Pinpoint the cell where the given text exists, returning its (x, y) midpoint coordinate. 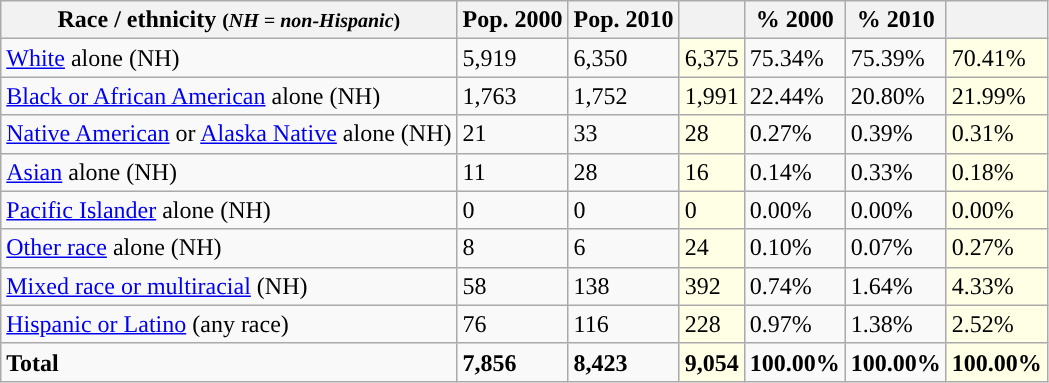
1,752 (624, 96)
20.80% (896, 96)
21.99% (996, 96)
0.14% (794, 172)
Other race alone (NH) (229, 248)
White alone (NH) (229, 58)
1,763 (512, 96)
Total (229, 362)
Pop. 2000 (512, 20)
7,856 (512, 362)
0.33% (896, 172)
1.38% (896, 324)
Black or African American alone (NH) (229, 96)
22.44% (794, 96)
21 (512, 134)
6,350 (624, 58)
2.52% (996, 324)
8,423 (624, 362)
0.10% (794, 248)
138 (624, 286)
Asian alone (NH) (229, 172)
392 (712, 286)
0.18% (996, 172)
33 (624, 134)
Native American or Alaska Native alone (NH) (229, 134)
11 (512, 172)
75.39% (896, 58)
0.07% (896, 248)
0.97% (794, 324)
Hispanic or Latino (any race) (229, 324)
228 (712, 324)
16 (712, 172)
0.39% (896, 134)
70.41% (996, 58)
58 (512, 286)
6 (624, 248)
76 (512, 324)
Race / ethnicity (NH = non-Hispanic) (229, 20)
9,054 (712, 362)
116 (624, 324)
1.64% (896, 286)
Pop. 2010 (624, 20)
24 (712, 248)
% 2010 (896, 20)
6,375 (712, 58)
0.74% (794, 286)
4.33% (996, 286)
5,919 (512, 58)
0.31% (996, 134)
% 2000 (794, 20)
1,991 (712, 96)
Mixed race or multiracial (NH) (229, 286)
75.34% (794, 58)
Pacific Islander alone (NH) (229, 210)
8 (512, 248)
